From the cell containing the given text, extract its center point as [x, y] coordinate. 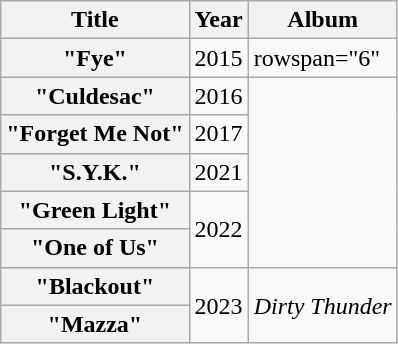
2016 [218, 96]
"One of Us" [95, 248]
Title [95, 20]
rowspan="6" [322, 58]
"Mazza" [95, 324]
"Forget Me Not" [95, 134]
"Green Light" [95, 210]
2015 [218, 58]
Dirty Thunder [322, 305]
2021 [218, 172]
"S.Y.K." [95, 172]
Year [218, 20]
2023 [218, 305]
2017 [218, 134]
"Blackout" [95, 286]
"Fye" [95, 58]
2022 [218, 229]
Album [322, 20]
"Culdesac" [95, 96]
